Search for the cell housing the specified text and yield its [X, Y] center coordinate. 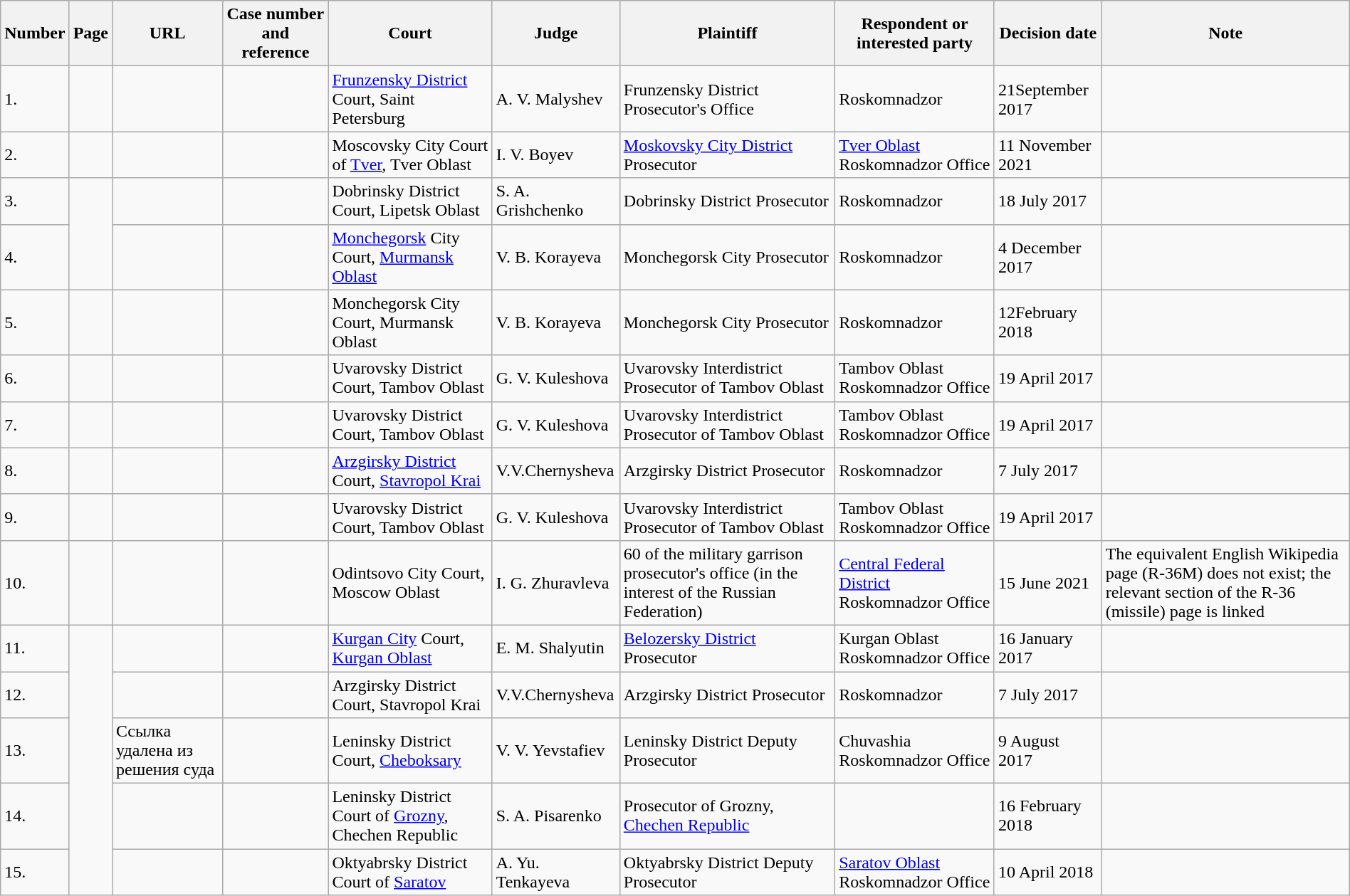
Frunzensky District Court, Saint Petersburg [410, 99]
16 February 2018 [1048, 816]
Oktyabrsky District Court of Saratov [410, 873]
11 November 2021 [1048, 155]
Kurgan Oblast Roskomnadzor Office [915, 648]
9. [35, 517]
3. [35, 201]
Decision date [1048, 33]
Dobrinsky District Prosecutor [727, 201]
Oktyabrsky District Deputy Prosecutor [727, 873]
Moskovsky City District Prosecutor [727, 155]
14. [35, 816]
Kurgan City Court, Kurgan Oblast [410, 648]
S. A. Grishchenko [555, 201]
I. G. Zhuravleva [555, 582]
Saratov Oblast Roskomnadzor Office [915, 873]
10. [35, 582]
Page [90, 33]
A. Yu. Tenkayeva [555, 873]
V. V. Yevstafiev [555, 751]
Leninsky District Court, Cheboksary [410, 751]
Belozersky District Prosecutor [727, 648]
1. [35, 99]
7. [35, 424]
4 December 2017 [1048, 257]
A. V. Malyshev [555, 99]
Frunzensky District Prosecutor's Office [727, 99]
Leninsky District Deputy Prosecutor [727, 751]
16 January 2017 [1048, 648]
8. [35, 471]
E. M. Shalyutin [555, 648]
21September 2017 [1048, 99]
Ссылка удалена из решения суда [168, 751]
12. [35, 695]
Case number and reference [276, 33]
Chuvashia Roskomnadzor Office [915, 751]
Court [410, 33]
11. [35, 648]
15 June 2021 [1048, 582]
13. [35, 751]
18 July 2017 [1048, 201]
Dobrinsky District Court, Lipetsk Oblast [410, 201]
12February 2018 [1048, 322]
Respondent or interested party [915, 33]
4. [35, 257]
Prosecutor of Grozny, Chechen Republic [727, 816]
URL [168, 33]
5. [35, 322]
2. [35, 155]
Note [1225, 33]
10 April 2018 [1048, 873]
Number [35, 33]
Tver Oblast Roskomnadzor Office [915, 155]
The equivalent English Wikipedia page (R-36M) does not exist; the relevant section of the R-36 (missile) page is linked [1225, 582]
60 of the military garrison prosecutor's office (in the interest of the Russian Federation) [727, 582]
Central Federal District Roskomnadzor Office [915, 582]
S. A. Pisarenko [555, 816]
Moscovsky City Court of Tver, Tver Oblast [410, 155]
6. [35, 379]
I. V. Boyev [555, 155]
Judge [555, 33]
9 August 2017 [1048, 751]
Leninsky District Court of Grozny, Chechen Republic [410, 816]
Plaintiff [727, 33]
Odintsovo City Court, Moscow Oblast [410, 582]
15. [35, 873]
